Return the (X, Y) coordinate for the center point of the cell that contains the specified text.  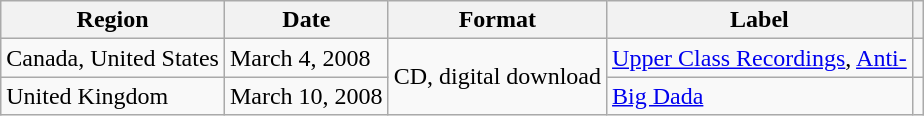
Label (760, 20)
Upper Class Recordings, Anti- (760, 58)
Canada, United States (113, 58)
Big Dada (760, 96)
Date (306, 20)
March 4, 2008 (306, 58)
CD, digital download (497, 77)
March 10, 2008 (306, 96)
Format (497, 20)
United Kingdom (113, 96)
Region (113, 20)
